Return (x, y) of the center of cell containing provided text 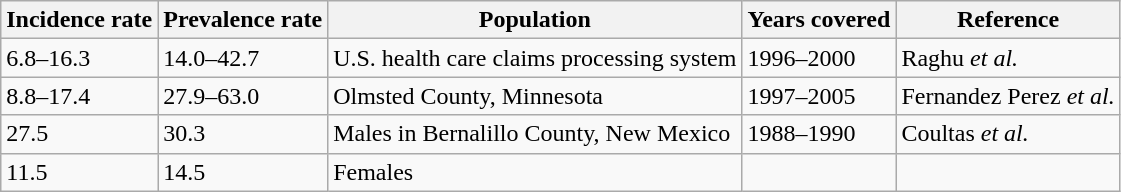
6.8–16.3 (80, 58)
8.8–17.4 (80, 96)
Coultas et al. (1008, 134)
Years covered (819, 20)
U.S. health care claims processing system (535, 58)
1996–2000 (819, 58)
Reference (1008, 20)
14.0–42.7 (243, 58)
Olmsted County, Minnesota (535, 96)
Population (535, 20)
1988–1990 (819, 134)
Fernandez Perez et al. (1008, 96)
27.9–63.0 (243, 96)
Prevalence rate (243, 20)
30.3 (243, 134)
1997–2005 (819, 96)
11.5 (80, 172)
Females (535, 172)
Males in Bernalillo County, New Mexico (535, 134)
Incidence rate (80, 20)
14.5 (243, 172)
Raghu et al. (1008, 58)
27.5 (80, 134)
